Return (X, Y) of the center of cell containing provided text 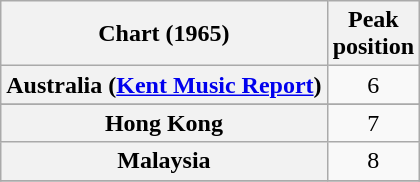
Peakposition (373, 34)
8 (373, 161)
Chart (1965) (164, 34)
7 (373, 123)
6 (373, 85)
Australia (Kent Music Report) (164, 85)
Malaysia (164, 161)
Hong Kong (164, 123)
